Detect which cell encompasses the target text, then output its (X, Y) center coordinate. 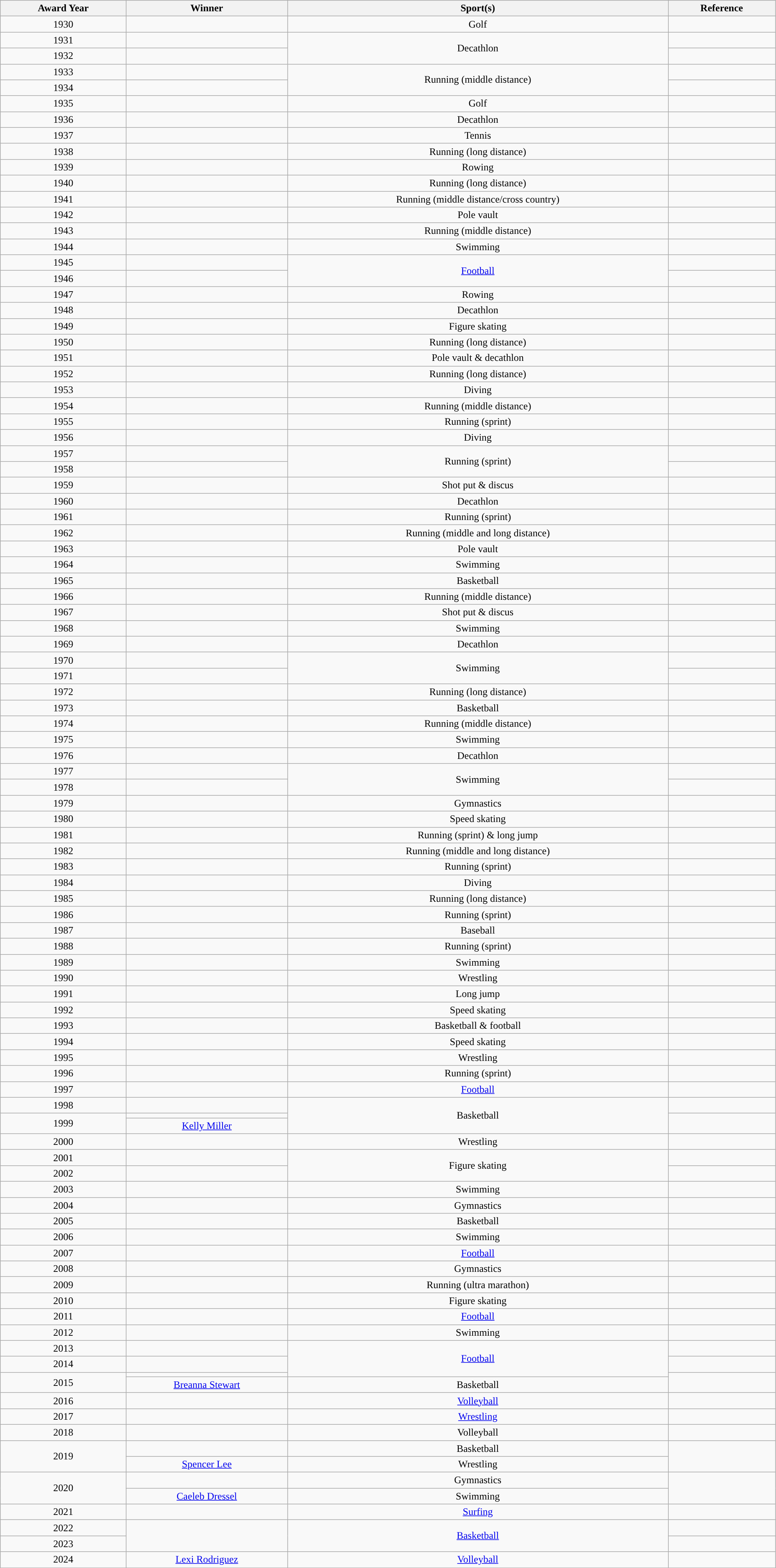
1930 (63, 24)
1942 (63, 215)
Award Year (63, 8)
1931 (63, 40)
2024 (63, 1560)
1983 (63, 867)
1996 (63, 1073)
Running (sprint) & long jump (478, 835)
2000 (63, 1142)
1965 (63, 581)
1961 (63, 517)
1939 (63, 167)
1962 (63, 533)
1964 (63, 565)
1937 (63, 135)
Long jump (478, 994)
1997 (63, 1089)
1984 (63, 883)
1990 (63, 978)
1944 (63, 247)
1970 (63, 660)
1998 (63, 1105)
1971 (63, 676)
1960 (63, 501)
1935 (63, 104)
Breanna Stewart (207, 1385)
Baseball (478, 930)
Tennis (478, 135)
2001 (63, 1157)
2012 (63, 1332)
2010 (63, 1301)
1972 (63, 692)
2019 (63, 1456)
1981 (63, 835)
Reference (722, 8)
1973 (63, 708)
1985 (63, 898)
Running (ultra marathon) (478, 1285)
1976 (63, 756)
1959 (63, 485)
1946 (63, 279)
1993 (63, 1026)
2004 (63, 1205)
1989 (63, 962)
Running (middle distance/cross country) (478, 199)
1975 (63, 740)
1966 (63, 596)
2008 (63, 1269)
1940 (63, 183)
1943 (63, 231)
2006 (63, 1237)
2009 (63, 1285)
1978 (63, 787)
1933 (63, 72)
1953 (63, 390)
Caeleb Dressel (207, 1496)
1979 (63, 803)
1987 (63, 930)
1999 (63, 1124)
Sport(s) (478, 8)
1967 (63, 612)
2016 (63, 1401)
2015 (63, 1383)
1948 (63, 310)
1986 (63, 914)
Basketball & football (478, 1026)
1980 (63, 819)
1955 (63, 421)
1963 (63, 549)
1994 (63, 1042)
2021 (63, 1512)
1947 (63, 294)
1949 (63, 326)
Spencer Lee (207, 1464)
1968 (63, 628)
Surfing (478, 1512)
2013 (63, 1348)
2007 (63, 1253)
1958 (63, 469)
2005 (63, 1221)
1982 (63, 851)
1952 (63, 374)
1992 (63, 1010)
1936 (63, 119)
1945 (63, 263)
1956 (63, 437)
2014 (63, 1364)
1938 (63, 151)
Kelly Miller (207, 1126)
1951 (63, 358)
1941 (63, 199)
1988 (63, 946)
1974 (63, 724)
2002 (63, 1173)
1995 (63, 1058)
2022 (63, 1528)
Lexi Rodriguez (207, 1560)
2017 (63, 1416)
1969 (63, 644)
2023 (63, 1544)
Winner (207, 8)
2020 (63, 1488)
1932 (63, 56)
1950 (63, 342)
1957 (63, 453)
Pole vault & decathlon (478, 358)
1991 (63, 994)
2011 (63, 1317)
1954 (63, 406)
2003 (63, 1189)
1934 (63, 88)
1977 (63, 771)
2018 (63, 1432)
